For the text-containing cell, return its midpoint in [X, Y] coordinate format. 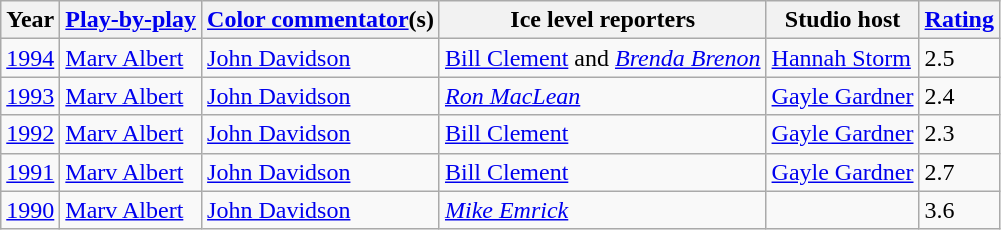
1991 [30, 172]
Color commentator(s) [321, 20]
1992 [30, 134]
Ice level reporters [602, 20]
Year [30, 20]
2.5 [959, 58]
Studio host [842, 20]
Rating [959, 20]
1994 [30, 58]
Mike Emrick [602, 210]
Play-by-play [131, 20]
Ron MacLean [602, 96]
1993 [30, 96]
Bill Clement and Brenda Brenon [602, 58]
2.7 [959, 172]
1990 [30, 210]
3.6 [959, 210]
2.4 [959, 96]
Hannah Storm [842, 58]
2.3 [959, 134]
